Pinpoint the cell where the given text exists, returning its (x, y) midpoint coordinate. 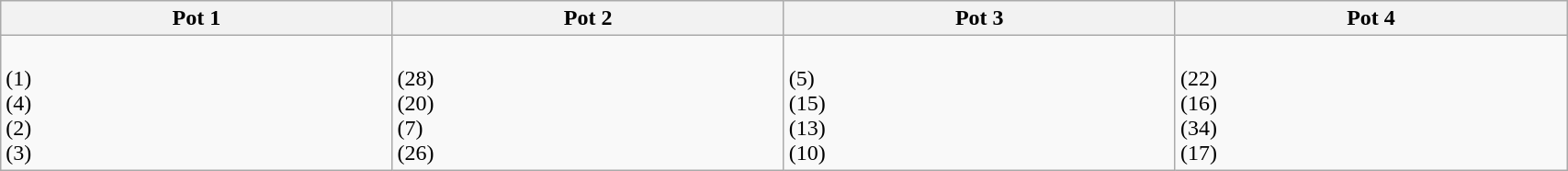
(5) (15) (13) (10) (979, 103)
Pot 3 (979, 18)
Pot 4 (1371, 18)
Pot 2 (588, 18)
(1) (4) (2) (3) (197, 103)
Pot 1 (197, 18)
(28) (20) (7) (26) (588, 103)
(22) (16) (34) (17) (1371, 103)
